From the cell containing the given text, extract its center point as [x, y] coordinate. 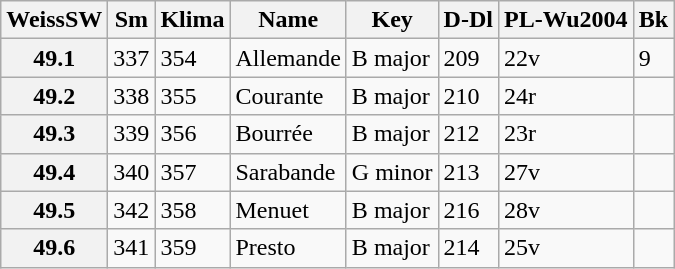
Allemande [288, 58]
358 [192, 210]
49.5 [54, 210]
22v [566, 58]
Sarabande [288, 172]
23r [566, 134]
49.6 [54, 248]
Klima [192, 20]
D-Dl [468, 20]
49.1 [54, 58]
Name [288, 20]
339 [132, 134]
355 [192, 96]
27v [566, 172]
356 [192, 134]
340 [132, 172]
24r [566, 96]
209 [468, 58]
337 [132, 58]
Bourrée [288, 134]
216 [468, 210]
Courante [288, 96]
28v [566, 210]
Bk [653, 20]
214 [468, 248]
359 [192, 248]
Sm [132, 20]
WeissSW [54, 20]
G minor [392, 172]
49.2 [54, 96]
342 [132, 210]
212 [468, 134]
PL-Wu2004 [566, 20]
Key [392, 20]
338 [132, 96]
357 [192, 172]
213 [468, 172]
Menuet [288, 210]
Presto [288, 248]
354 [192, 58]
49.3 [54, 134]
9 [653, 58]
341 [132, 248]
49.4 [54, 172]
25v [566, 248]
210 [468, 96]
